From the cell containing the given text, extract its center point as (x, y) coordinate. 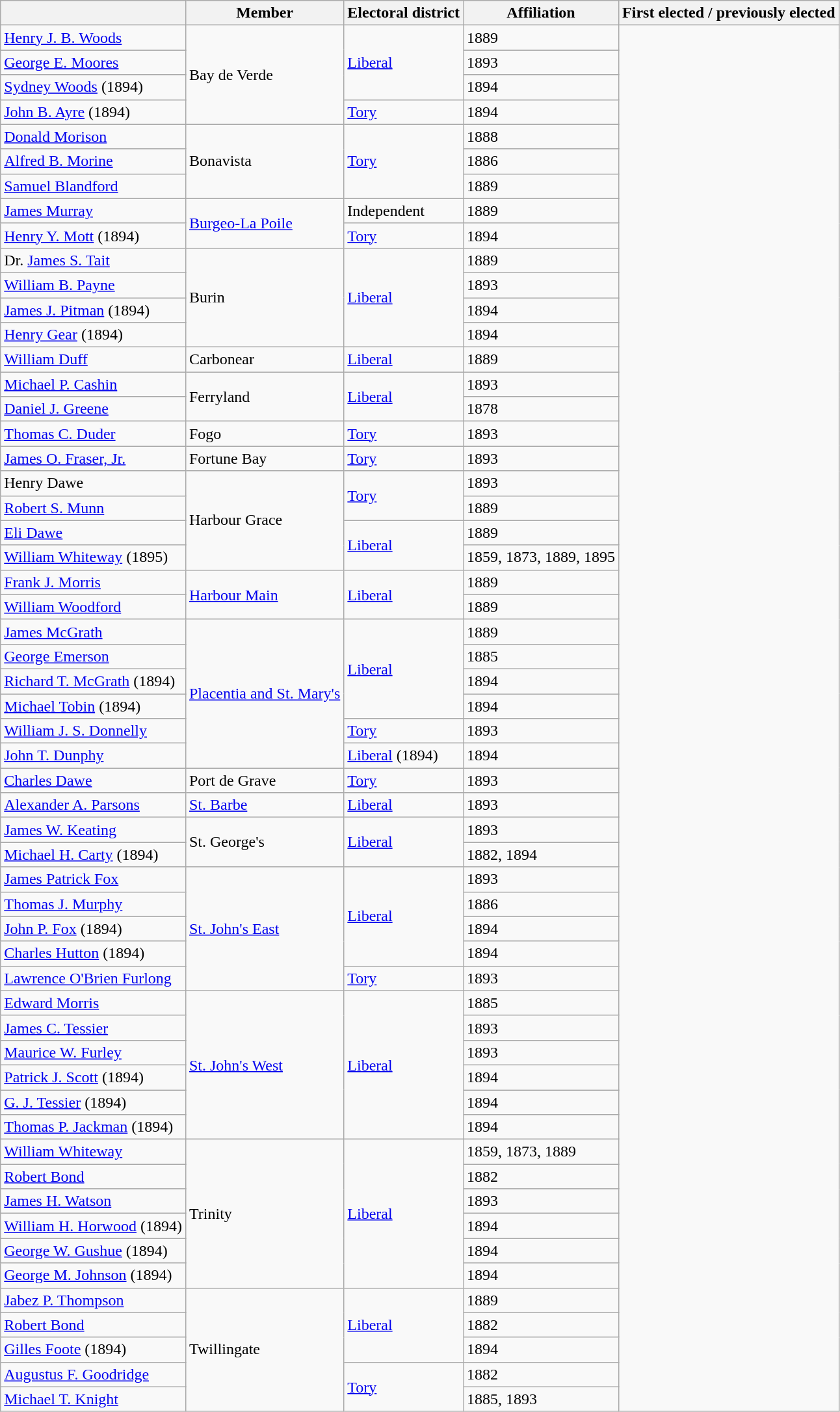
Placentia and St. Mary's (264, 693)
James W. Keating (94, 830)
Maurice W. Furley (94, 1052)
George M. Johnson (1894) (94, 1275)
James O. Fraser, Jr. (94, 459)
Donald Morison (94, 137)
Henry Dawe (94, 483)
Thomas P. Jackman (1894) (94, 1127)
Eli Dawe (94, 533)
Michael H. Carty (1894) (94, 855)
James Murray (94, 211)
Charles Hutton (1894) (94, 953)
1885, 1893 (541, 1399)
Independent (404, 211)
James Patrick Fox (94, 879)
Sydney Woods (1894) (94, 87)
John T. Dunphy (94, 756)
St. Barbe (264, 805)
William H. Horwood (1894) (94, 1226)
Electoral district (404, 13)
Harbour Main (264, 594)
G. J. Tessier (1894) (94, 1102)
Trinity (264, 1214)
Alfred B. Morine (94, 161)
Michael T. Knight (94, 1399)
George E. Moores (94, 62)
Harbour Grace (264, 520)
Alexander A. Parsons (94, 805)
Augustus F. Goodridge (94, 1374)
St. John's West (264, 1065)
James J. Pitman (1894) (94, 310)
Burgeo-La Poile (264, 223)
Fortune Bay (264, 459)
Henry Y. Mott (1894) (94, 235)
Michael Tobin (1894) (94, 706)
Henry J. B. Woods (94, 38)
Dr. James S. Tait (94, 260)
St. George's (264, 842)
William J. S. Donnelly (94, 731)
James H. Watson (94, 1201)
William Woodford (94, 607)
Thomas J. Murphy (94, 904)
Gilles Foote (1894) (94, 1350)
Edward Morris (94, 1003)
Lawrence O'Brien Furlong (94, 978)
Robert S. Munn (94, 508)
Michael P. Cashin (94, 384)
George W. Gushue (1894) (94, 1251)
William Duff (94, 360)
Member (264, 13)
1882, 1894 (541, 855)
James McGrath (94, 632)
Carbonear (264, 360)
St. John's East (264, 929)
Thomas C. Duder (94, 434)
Richard T. McGrath (1894) (94, 681)
William B. Payne (94, 285)
1859, 1873, 1889 (541, 1152)
William Whiteway (1895) (94, 557)
1888 (541, 137)
Samuel Blandford (94, 186)
Ferryland (264, 397)
Bonavista (264, 161)
Patrick J. Scott (1894) (94, 1077)
Burin (264, 297)
First elected / previously elected (729, 13)
Port de Grave (264, 780)
Twillingate (264, 1350)
1859, 1873, 1889, 1895 (541, 557)
Jabez P. Thompson (94, 1300)
William Whiteway (94, 1152)
James C. Tessier (94, 1028)
Affiliation (541, 13)
Charles Dawe (94, 780)
Henry Gear (1894) (94, 335)
George Emerson (94, 656)
Bay de Verde (264, 75)
Fogo (264, 434)
Liberal (1894) (404, 756)
John B. Ayre (1894) (94, 112)
Daniel J. Greene (94, 409)
John P. Fox (1894) (94, 929)
1878 (541, 409)
Frank J. Morris (94, 582)
